Search for the cell housing the specified text and yield its (x, y) center coordinate. 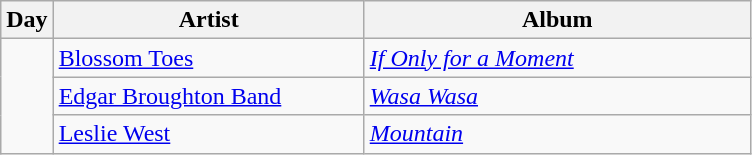
Blossom Toes (208, 58)
If Only for a Moment (557, 58)
Day (27, 20)
Wasa Wasa (557, 96)
Mountain (557, 134)
Edgar Broughton Band (208, 96)
Artist (208, 20)
Leslie West (208, 134)
Album (557, 20)
